Output the [x, y] coordinate of the center of the cell containing the given text.  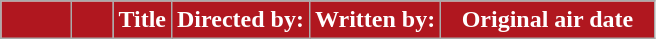
Original air date [548, 20]
Written by: [374, 20]
Directed by: [240, 20]
Title [142, 20]
